Locate the cell with the specified text and output its (x, y) center coordinate. 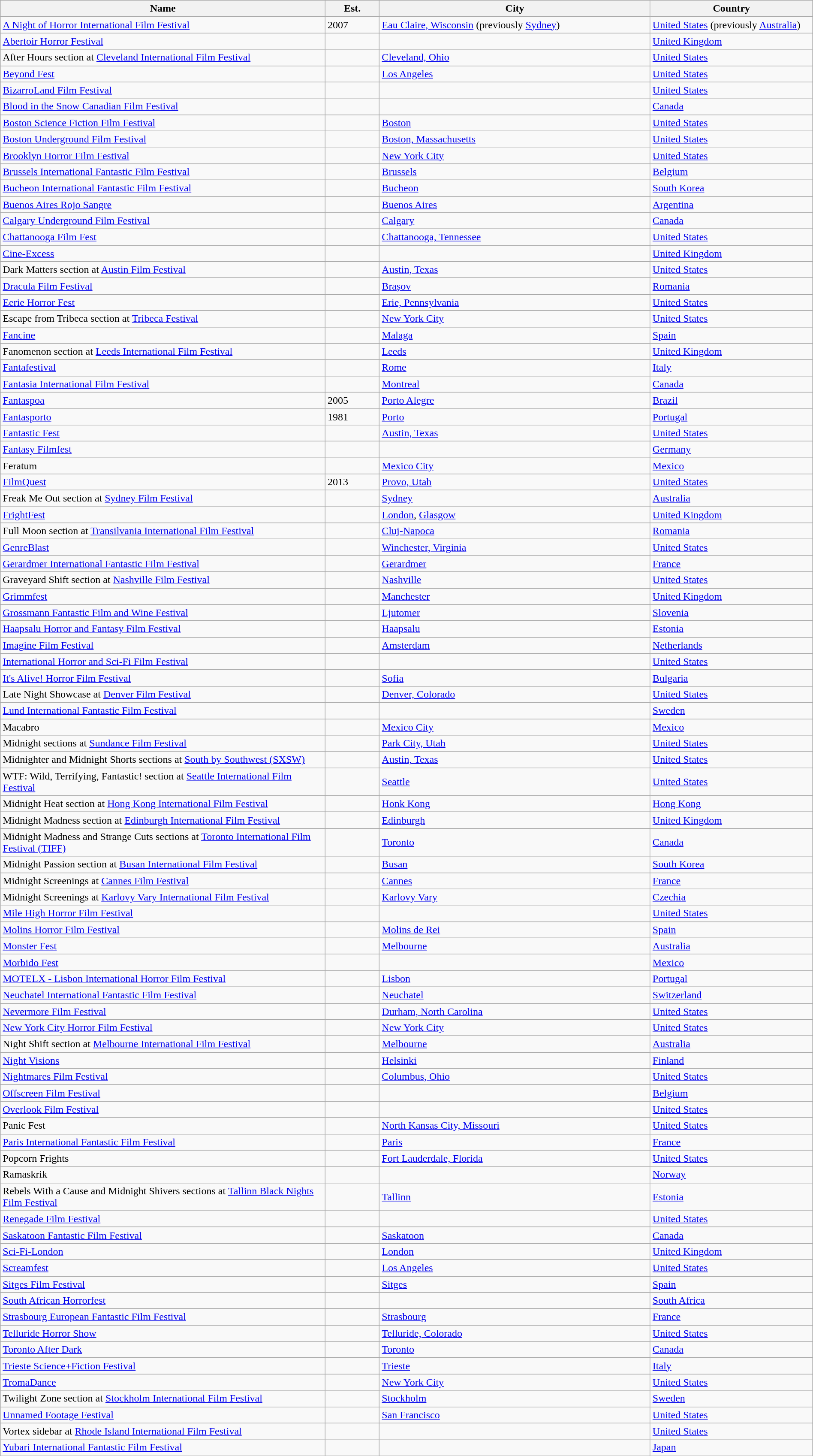
Lisbon (515, 979)
Midnight sections at Sundance Film Festival (163, 743)
Montreal (515, 384)
Rome (515, 368)
San Francisco (515, 1415)
Bucheon International Fantastic Film Festival (163, 188)
Fantastic Fest (163, 433)
Beyond Fest (163, 74)
Twilight Zone section at Stockholm International Film Festival (163, 1399)
Manchester (515, 596)
1981 (352, 417)
Japan (732, 1447)
Cannes (515, 881)
Provo, Utah (515, 482)
Telluride Horror Show (163, 1333)
Popcorn Frights (163, 1158)
Brussels (515, 172)
Ramaskrik (163, 1175)
Nevermore Film Festival (163, 1011)
Morbido Fest (163, 962)
Screamfest (163, 1268)
Name (163, 9)
New York City Horror Film Festival (163, 1028)
2007 (352, 25)
Sitges (515, 1284)
Lund International Fantastic Film Festival (163, 710)
Gerardmer (515, 564)
Paris International Fantastic Film Festival (163, 1142)
Trieste (515, 1366)
Imagine Film Festival (163, 645)
Karlovy Vary (515, 897)
Porto (515, 417)
Ljutomer (515, 613)
2005 (352, 400)
Midnight Heat section at Hong Kong International Film Festival (163, 804)
United States (previously Australia) (732, 25)
Abertoir Horror Festival (163, 41)
GenreBlast (163, 547)
Brazil (732, 400)
Molins Horror Film Festival (163, 930)
Eerie Horror Fest (163, 302)
Grimmfest (163, 596)
Nashville (515, 580)
Est. (352, 9)
Midnighter and Midnight Shorts sections at South by Southwest (SXSW) (163, 760)
Graveyard Shift section at Nashville Film Festival (163, 580)
Calgary (515, 221)
Neuchatel International Fantastic Film Festival (163, 995)
Macabro (163, 727)
Helsinki (515, 1060)
BizarroLand Film Festival (163, 90)
Fantasy Filmfest (163, 449)
North Kansas City, Missouri (515, 1126)
Boston (515, 123)
Edinburgh (515, 820)
Dracula Film Festival (163, 286)
WTF: Wild, Terrifying, Fantastic! section at Seattle International Film Festival (163, 782)
Cine-Excess (163, 254)
Night Shift section at Melbourne International Film Festival (163, 1044)
Busan (515, 864)
Sydney (515, 498)
Tallinn (515, 1197)
Molins de Rei (515, 930)
Boston Science Fiction Film Festival (163, 123)
Midnight Madness section at Edinburgh International Film Festival (163, 820)
Norway (732, 1175)
After Hours section at Cleveland International Film Festival (163, 57)
Germany (732, 449)
Late Night Showcase at Denver Film Festival (163, 694)
London, Glasgow (515, 515)
South African Horrorfest (163, 1301)
Leeds (515, 351)
Malaga (515, 335)
Cleveland, Ohio (515, 57)
Feratum (163, 465)
Porto Alegre (515, 400)
Nightmares Film Festival (163, 1077)
Overlook Film Festival (163, 1109)
Hong Kong (732, 804)
Brooklyn Horror Film Festival (163, 155)
Freak Me Out section at Sydney Film Festival (163, 498)
Country (732, 9)
Midnight Passion section at Busan International Film Festival (163, 864)
Saskatoon (515, 1235)
It's Alive! Horror Film Festival (163, 678)
Boston, Massachusetts (515, 139)
Fantasporto (163, 417)
2013 (352, 482)
Sitges Film Festival (163, 1284)
Neuchatel (515, 995)
Offscreen Film Festival (163, 1093)
Czechia (732, 897)
Bulgaria (732, 678)
Finland (732, 1060)
FilmQuest (163, 482)
Telluride, Colorado (515, 1333)
Dark Matters section at Austin Film Festival (163, 270)
Fancine (163, 335)
A Night of Horror International Film Festival (163, 25)
Park City, Utah (515, 743)
Cluj-Napoca (515, 531)
Full Moon section at Transilvania International Film Festival (163, 531)
Escape from Tribeca section at Tribeca Festival (163, 319)
Mile High Horror Film Festival (163, 913)
Bucheon (515, 188)
MOTELX - Lisbon International Horror Film Festival (163, 979)
Gerardmer International Fantastic Film Festival (163, 564)
Chattanooga Film Fest (163, 237)
Toronto After Dark (163, 1350)
International Horror and Sci-Fi Film Festival (163, 662)
Honk Kong (515, 804)
TromaDance (163, 1382)
Panic Fest (163, 1126)
Brussels International Fantastic Film Festival (163, 172)
London (515, 1251)
Vortex sidebar at Rhode Island International Film Festival (163, 1431)
South Africa (732, 1301)
Switzerland (732, 995)
Haapsalu Horror and Fantasy Film Festival (163, 629)
Buenos Aires (515, 205)
Argentina (732, 205)
Unnamed Footage Festival (163, 1415)
Paris (515, 1142)
City (515, 9)
Monster Fest (163, 946)
Boston Underground Film Festival (163, 139)
Fort Lauderdale, Florida (515, 1158)
Chattanooga, Tennessee (515, 237)
Grossmann Fantastic Film and Wine Festival (163, 613)
Denver, Colorado (515, 694)
Seattle (515, 782)
Eau Claire, Wisconsin (previously Sydney) (515, 25)
Fanomenon section at Leeds International Film Festival (163, 351)
Night Visions (163, 1060)
Calgary Underground Film Festival (163, 221)
Stockholm (515, 1399)
Strasbourg European Fantastic Film Festival (163, 1317)
Saskatoon Fantastic Film Festival (163, 1235)
Sofia (515, 678)
FrightFest (163, 515)
Midnight Screenings at Karlovy Vary International Film Festival (163, 897)
Brașov (515, 286)
Erie, Pennsylvania (515, 302)
Midnight Screenings at Cannes Film Festival (163, 881)
Fantaspoa (163, 400)
Sci-Fi-London (163, 1251)
Fantasia International Film Festival (163, 384)
Netherlands (732, 645)
Strasbourg (515, 1317)
Haapsalu (515, 629)
Buenos Aires Rojo Sangre (163, 205)
Renegade Film Festival (163, 1219)
Amsterdam (515, 645)
Durham, North Carolina (515, 1011)
Fantafestival (163, 368)
Yubari International Fantastic Film Festival (163, 1447)
Columbus, Ohio (515, 1077)
Midnight Madness and Strange Cuts sections at Toronto International Film Festival (TIFF) (163, 843)
Trieste Science+Fiction Festival (163, 1366)
Rebels With a Cause and Midnight Shivers sections at Tallinn Black Nights Film Festival (163, 1197)
Winchester, Virginia (515, 547)
Blood in the Snow Canadian Film Festival (163, 106)
Slovenia (732, 613)
